Scan for the cell matching the given text and deliver its [x, y] coordinate at center. 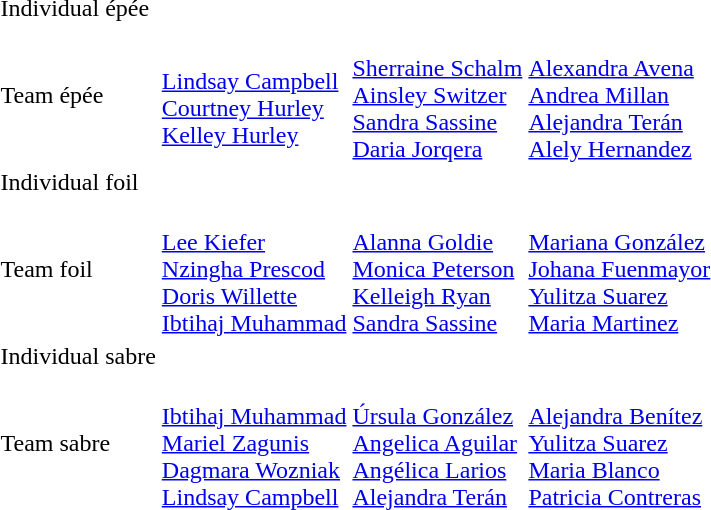
Lee KieferNzingha PrescodDoris WilletteIbtihaj Muhammad [254, 269]
Alanna GoldieMonica PetersonKelleigh RyanSandra Sassine [438, 269]
Lindsay CampbellCourtney HurleyKelley Hurley [254, 95]
Sherraine SchalmAinsley SwitzerSandra SassineDaria Jorqera [438, 95]
